Locate the cell with the specified text and output its (X, Y) center coordinate. 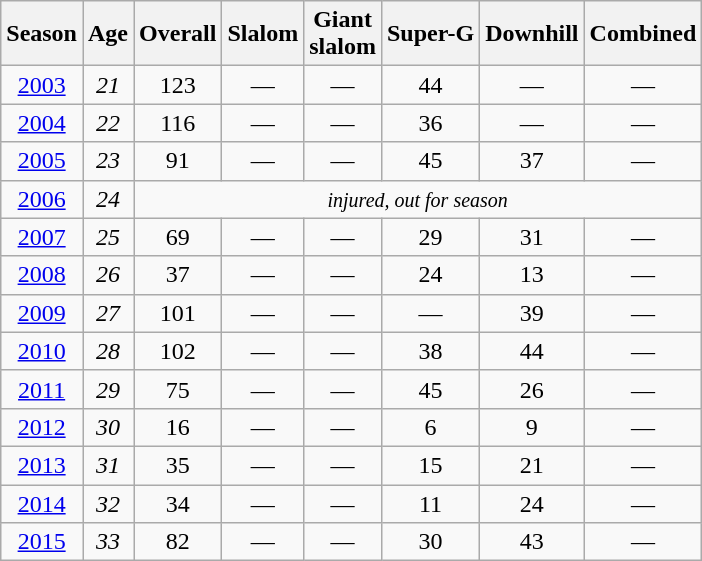
25 (108, 237)
11 (430, 503)
2010 (42, 351)
101 (178, 313)
2014 (42, 503)
Super-G (430, 34)
32 (108, 503)
2006 (42, 199)
35 (178, 465)
2012 (42, 427)
Age (108, 34)
Downhill (532, 34)
15 (430, 465)
23 (108, 161)
13 (532, 275)
2009 (42, 313)
2015 (42, 542)
Season (42, 34)
75 (178, 389)
injured, out for season (418, 199)
9 (532, 427)
33 (108, 542)
6 (430, 427)
43 (532, 542)
28 (108, 351)
16 (178, 427)
36 (430, 123)
116 (178, 123)
Giantslalom (343, 34)
38 (430, 351)
Slalom (263, 34)
123 (178, 85)
91 (178, 161)
22 (108, 123)
2005 (42, 161)
82 (178, 542)
27 (108, 313)
Combined (643, 34)
2004 (42, 123)
2008 (42, 275)
Overall (178, 34)
2013 (42, 465)
69 (178, 237)
2007 (42, 237)
102 (178, 351)
34 (178, 503)
2003 (42, 85)
2011 (42, 389)
39 (532, 313)
